Locate the cell with the specified text and output its (x, y) center coordinate. 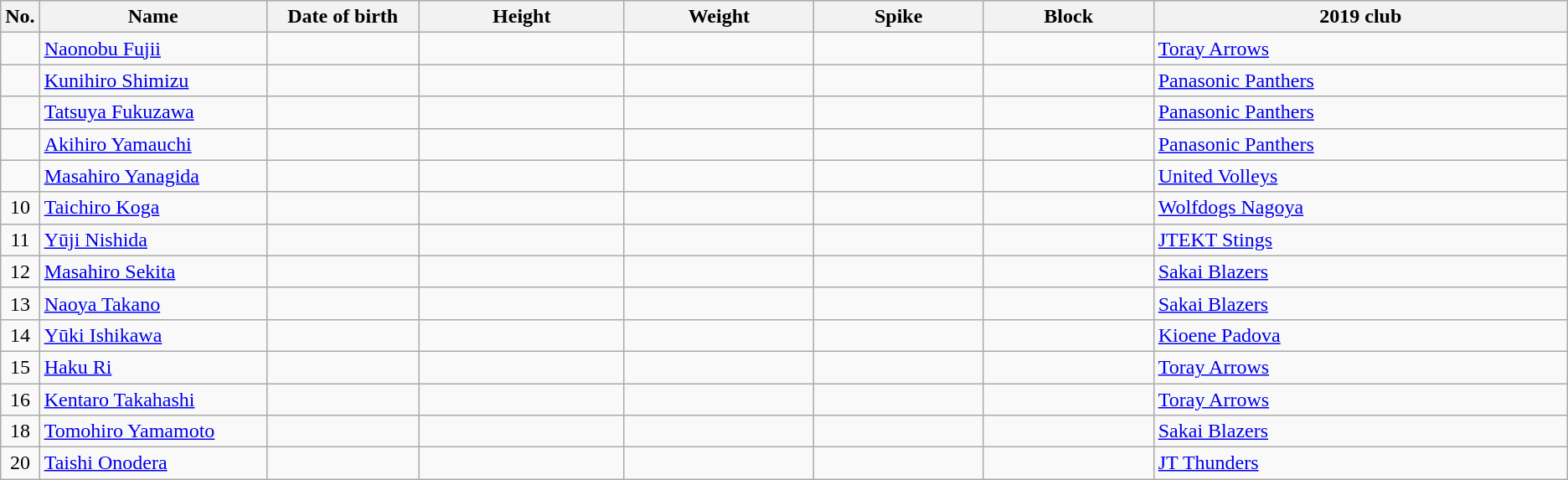
Name (152, 17)
Block (1069, 17)
Yūki Ishikawa (152, 335)
Masahiro Sekita (152, 271)
Taichiro Koga (152, 208)
14 (20, 335)
Kioene Padova (1360, 335)
Taishi Onodera (152, 463)
Tatsuya Fukuzawa (152, 112)
JT Thunders (1360, 463)
10 (20, 208)
Naoya Takano (152, 303)
18 (20, 431)
Date of birth (343, 17)
Tomohiro Yamamoto (152, 431)
Weight (719, 17)
Naonobu Fujii (152, 49)
Wolfdogs Nagoya (1360, 208)
11 (20, 240)
20 (20, 463)
15 (20, 367)
Akihiro Yamauchi (152, 144)
United Volleys (1360, 176)
No. (20, 17)
Haku Ri (152, 367)
Yūji Nishida (152, 240)
Spike (898, 17)
Kentaro Takahashi (152, 400)
13 (20, 303)
2019 club (1360, 17)
12 (20, 271)
JTEKT Stings (1360, 240)
16 (20, 400)
Masahiro Yanagida (152, 176)
Height (521, 17)
Kunihiro Shimizu (152, 80)
